From the cell containing the given text, extract its center point as (X, Y) coordinate. 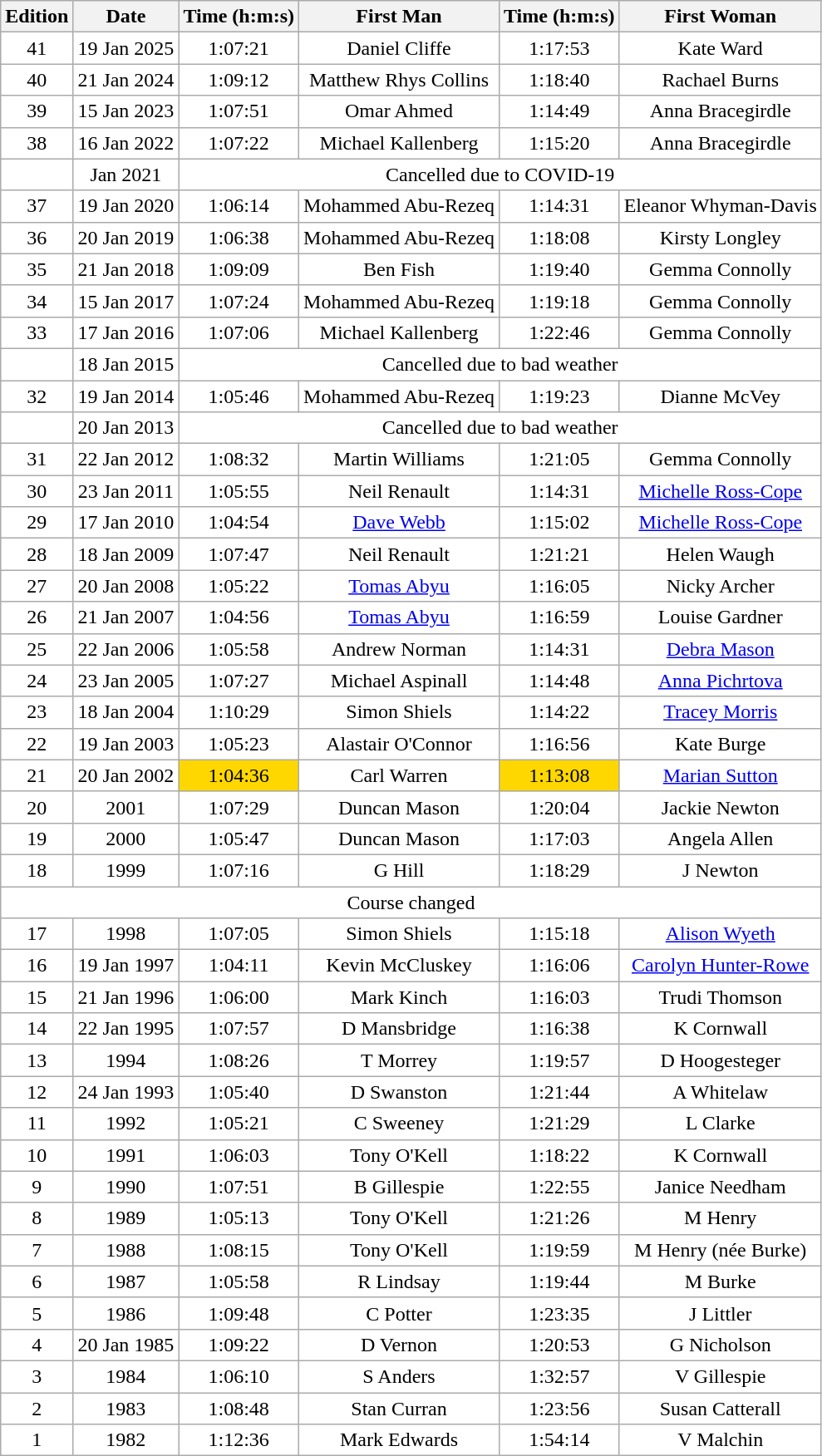
Course changed (411, 902)
17 Jan 2016 (126, 332)
34 (37, 301)
D Mansbridge (399, 1029)
1:14:48 (560, 681)
1992 (126, 1124)
1:06:38 (239, 238)
1:18:40 (560, 80)
18 (37, 870)
Michael Aspinall (399, 681)
1:21:29 (560, 1124)
15 Jan 2017 (126, 301)
24 Jan 1993 (126, 1092)
D Hoogesteger (720, 1060)
22 Jan 2012 (126, 460)
1:06:00 (239, 997)
2001 (126, 807)
Dianne McVey (720, 396)
10 (37, 1155)
J Newton (720, 870)
18 Jan 2015 (126, 364)
1:21:05 (560, 460)
38 (37, 143)
15 Jan 2023 (126, 111)
28 (37, 554)
Mark Kinch (399, 997)
1990 (126, 1187)
C Sweeney (399, 1124)
19 Jan 2003 (126, 744)
14 (37, 1029)
1:22:46 (560, 332)
26 (37, 617)
Trudi Thomson (720, 997)
20 Jan 2008 (126, 586)
1986 (126, 1313)
1:19:40 (560, 269)
21 Jan 2024 (126, 80)
1:07:06 (239, 332)
Jackie Newton (720, 807)
23 (37, 712)
1:05:46 (239, 396)
1:15:20 (560, 143)
1:06:10 (239, 1376)
1:16:59 (560, 617)
L Clarke (720, 1124)
2000 (126, 839)
1:14:49 (560, 111)
1:06:03 (239, 1155)
Kirsty Longley (720, 238)
G Nicholson (720, 1345)
6 (37, 1281)
1:15:18 (560, 934)
1:22:55 (560, 1187)
J Littler (720, 1313)
1991 (126, 1155)
9 (37, 1187)
1:18:22 (560, 1155)
1:54:14 (560, 1440)
17 Jan 2010 (126, 523)
M Henry (720, 1218)
Nicky Archer (720, 586)
Omar Ahmed (399, 111)
16 Jan 2022 (126, 143)
1:05:55 (239, 491)
R Lindsay (399, 1281)
1:07:29 (239, 807)
1:08:15 (239, 1250)
First Woman (720, 17)
M Henry (née Burke) (720, 1250)
20 (37, 807)
1983 (126, 1409)
27 (37, 586)
1:04:54 (239, 523)
Carolyn Hunter-Rowe (720, 966)
Ben Fish (399, 269)
19 Jan 2025 (126, 48)
40 (37, 80)
1:16:38 (560, 1029)
1:32:57 (560, 1376)
1:05:21 (239, 1124)
16 (37, 966)
1987 (126, 1281)
1:05:22 (239, 586)
23 Jan 2011 (126, 491)
12 (37, 1092)
Susan Catterall (720, 1409)
1:04:56 (239, 617)
32 (37, 396)
Carl Warren (399, 775)
1:10:29 (239, 712)
22 Jan 2006 (126, 649)
Dave Webb (399, 523)
Edition (37, 17)
19 Jan 1997 (126, 966)
D Swanston (399, 1092)
Angela Allen (720, 839)
A Whitelaw (720, 1092)
22 Jan 1995 (126, 1029)
1:09:22 (239, 1345)
21 (37, 775)
T Morrey (399, 1060)
Kate Burge (720, 744)
Mark Edwards (399, 1440)
29 (37, 523)
Jan 2021 (126, 175)
1:18:29 (560, 870)
Helen Waugh (720, 554)
Tracey Morris (720, 712)
1:19:18 (560, 301)
Alastair O'Connor (399, 744)
1:17:03 (560, 839)
1:16:05 (560, 586)
First Man (399, 17)
35 (37, 269)
8 (37, 1218)
Debra Mason (720, 649)
1:05:47 (239, 839)
1:13:08 (560, 775)
24 (37, 681)
Date (126, 17)
C Potter (399, 1313)
1:23:35 (560, 1313)
Cancelled due to COVID-19 (500, 175)
2 (37, 1409)
5 (37, 1313)
1:09:48 (239, 1313)
1984 (126, 1376)
1:04:11 (239, 966)
1:07:21 (239, 48)
V Malchin (720, 1440)
18 Jan 2004 (126, 712)
1:07:05 (239, 934)
1:09:12 (239, 80)
19 (37, 839)
1:07:57 (239, 1029)
1:15:02 (560, 523)
22 (37, 744)
1989 (126, 1218)
20 Jan 1985 (126, 1345)
1:16:03 (560, 997)
Andrew Norman (399, 649)
1:20:04 (560, 807)
1:04:36 (239, 775)
Janice Needham (720, 1187)
1:07:27 (239, 681)
1:05:40 (239, 1092)
1982 (126, 1440)
1:16:56 (560, 744)
1:05:13 (239, 1218)
Stan Curran (399, 1409)
19 Jan 2020 (126, 206)
18 Jan 2009 (126, 554)
21 Jan 1996 (126, 997)
1:08:32 (239, 460)
1:21:44 (560, 1092)
1:07:47 (239, 554)
1:21:26 (560, 1218)
37 (37, 206)
M Burke (720, 1281)
1 (37, 1440)
1998 (126, 934)
G Hill (399, 870)
15 (37, 997)
17 (37, 934)
4 (37, 1345)
1999 (126, 870)
Daniel Cliffe (399, 48)
1:08:48 (239, 1409)
S Anders (399, 1376)
Rachael Burns (720, 80)
1:05:23 (239, 744)
Kate Ward (720, 48)
1:14:22 (560, 712)
1:07:22 (239, 143)
20 Jan 2002 (126, 775)
21 Jan 2007 (126, 617)
Martin Williams (399, 460)
Alison Wyeth (720, 934)
1:07:24 (239, 301)
Kevin McCluskey (399, 966)
1:19:23 (560, 396)
1:08:26 (239, 1060)
21 Jan 2018 (126, 269)
1988 (126, 1250)
1:09:09 (239, 269)
Anna Pichrtova (720, 681)
25 (37, 649)
23 Jan 2005 (126, 681)
1:23:56 (560, 1409)
1:20:53 (560, 1345)
30 (37, 491)
D Vernon (399, 1345)
1:17:53 (560, 48)
20 Jan 2019 (126, 238)
13 (37, 1060)
Matthew Rhys Collins (399, 80)
19 Jan 2014 (126, 396)
7 (37, 1250)
33 (37, 332)
31 (37, 460)
1:19:57 (560, 1060)
36 (37, 238)
1:12:36 (239, 1440)
V Gillespie (720, 1376)
20 Jan 2013 (126, 428)
1:07:16 (239, 870)
Eleanor Whyman-Davis (720, 206)
41 (37, 48)
3 (37, 1376)
1994 (126, 1060)
Louise Gardner (720, 617)
39 (37, 111)
1:19:59 (560, 1250)
1:06:14 (239, 206)
1:18:08 (560, 238)
1:21:21 (560, 554)
B Gillespie (399, 1187)
1:16:06 (560, 966)
Marian Sutton (720, 775)
1:19:44 (560, 1281)
11 (37, 1124)
